Locate the cell with the specified text and output its (x, y) center coordinate. 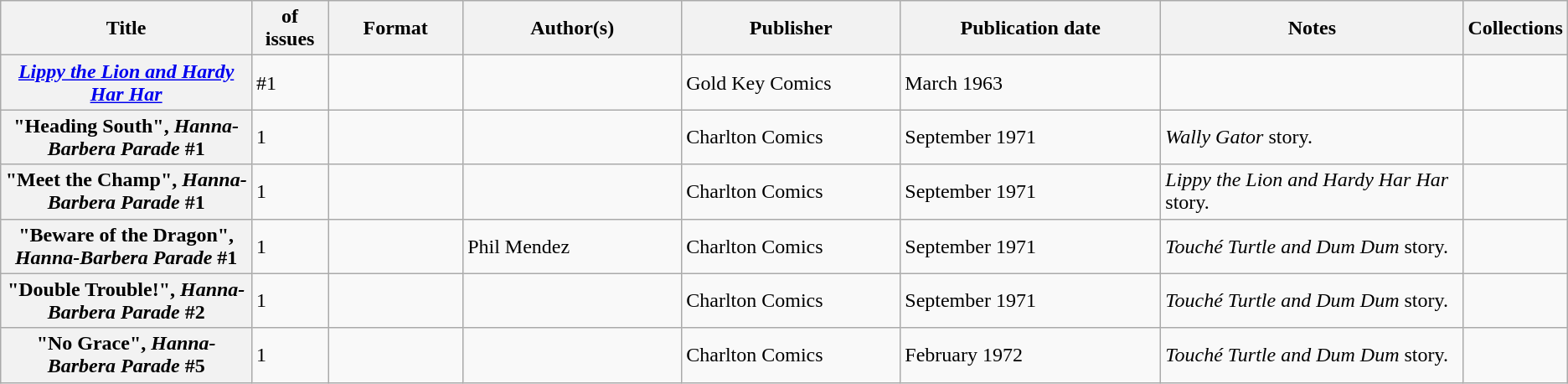
"Double Trouble!", Hanna-Barbera Parade #2 (126, 300)
Collections (1515, 29)
Format (395, 29)
Phil Mendez (573, 246)
#1 (290, 82)
of issues (290, 29)
Author(s) (573, 29)
Wally Gator story. (1312, 138)
"No Grace", Hanna-Barbera Parade #5 (126, 355)
"Meet the Champ", Hanna-Barbera Parade #1 (126, 191)
Gold Key Comics (791, 82)
Lippy the Lion and Hardy Har Har (126, 82)
Lippy the Lion and Hardy Har Har story. (1312, 191)
"Beware of the Dragon", Hanna-Barbera Parade #1 (126, 246)
February 1972 (1030, 355)
March 1963 (1030, 82)
Publication date (1030, 29)
"Heading South", Hanna-Barbera Parade #1 (126, 138)
Notes (1312, 29)
Title (126, 29)
Publisher (791, 29)
